Identify which cell holds the provided text, then report its (X, Y) central coordinate. 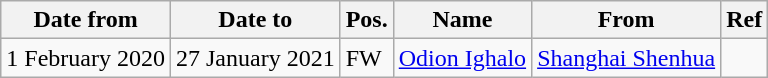
Shanghai Shenhua (626, 58)
Name (462, 20)
FW (366, 58)
Date to (255, 20)
Date from (86, 20)
From (626, 20)
27 January 2021 (255, 58)
Pos. (366, 20)
Ref (744, 20)
1 February 2020 (86, 58)
Odion Ighalo (462, 58)
